Output the (x, y) coordinate of the center of the cell containing the given text.  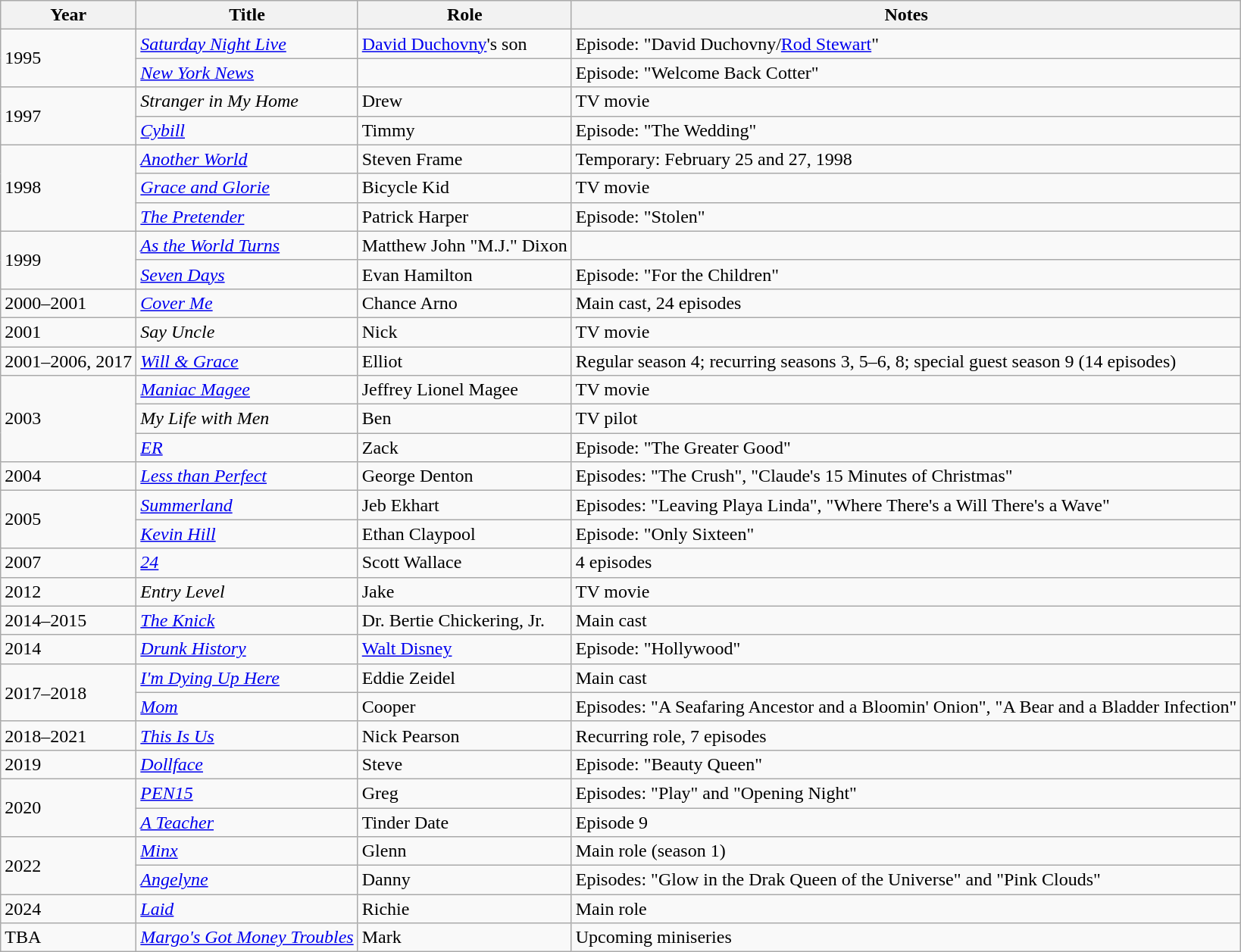
2024 (68, 909)
2014 (68, 649)
TV pilot (906, 419)
Chance Arno (464, 303)
Evan Hamilton (464, 274)
Role (464, 15)
Main role (season 1) (906, 851)
Less than Perfect (247, 476)
Seven Days (247, 274)
Temporary: February 25 and 27, 1998 (906, 159)
Episode: "The Greater Good" (906, 448)
Timmy (464, 130)
My Life with Men (247, 419)
2000–2001 (68, 303)
Danny (464, 880)
Nick (464, 332)
Walt Disney (464, 649)
Episode: "Only Sixteen" (906, 534)
Episode: "The Wedding" (906, 130)
Angelyne (247, 880)
PEN15 (247, 793)
2012 (68, 591)
George Denton (464, 476)
Steve (464, 764)
2020 (68, 807)
4 episodes (906, 563)
New York News (247, 73)
Tinder Date (464, 822)
Glenn (464, 851)
Dollface (247, 764)
Eddie Zeidel (464, 678)
2003 (68, 419)
Say Uncle (247, 332)
Zack (464, 448)
2007 (68, 563)
Episodes: "A Seafaring Ancestor and a Bloomin' Onion", "A Bear and a Bladder Infection" (906, 707)
Bicycle Kid (464, 188)
Stranger in My Home (247, 101)
Another World (247, 159)
Maniac Magee (247, 390)
Episodes: "Leaving Playa Linda", "Where There's a Will There's a Wave" (906, 505)
Minx (247, 851)
Episodes: "The Crush", "Claude's 15 Minutes of Christmas" (906, 476)
Scott Wallace (464, 563)
1999 (68, 260)
Kevin Hill (247, 534)
2014–2015 (68, 620)
The Knick (247, 620)
2004 (68, 476)
This Is Us (247, 735)
Ben (464, 419)
Jeffrey Lionel Magee (464, 390)
As the World Turns (247, 245)
1998 (68, 188)
1995 (68, 58)
2018–2021 (68, 735)
Laid (247, 909)
David Duchovny's son (464, 44)
Will & Grace (247, 361)
Mark (464, 938)
Cybill (247, 130)
Episode: "Beauty Queen" (906, 764)
Cover Me (247, 303)
2005 (68, 520)
Episodes: "Glow in the Drak Queen of the Universe" and "Pink Clouds" (906, 880)
Summerland (247, 505)
Ethan Claypool (464, 534)
2017–2018 (68, 692)
Patrick Harper (464, 217)
Episode: "Hollywood" (906, 649)
Dr. Bertie Chickering, Jr. (464, 620)
The Pretender (247, 217)
Episodes: "Play" and "Opening Night" (906, 793)
Grace and Glorie (247, 188)
24 (247, 563)
Episode: "David Duchovny/Rod Stewart" (906, 44)
Nick Pearson (464, 735)
Jake (464, 591)
Notes (906, 15)
Main cast, 24 episodes (906, 303)
I'm Dying Up Here (247, 678)
1997 (68, 116)
Steven Frame (464, 159)
Elliot (464, 361)
Matthew John "M.J." Dixon (464, 245)
Entry Level (247, 591)
Saturday Night Live (247, 44)
Upcoming miniseries (906, 938)
Drunk History (247, 649)
A Teacher (247, 822)
Regular season 4; recurring seasons 3, 5–6, 8; special guest season 9 (14 episodes) (906, 361)
2001 (68, 332)
Drew (464, 101)
Title (247, 15)
2022 (68, 866)
Mom (247, 707)
Main role (906, 909)
Cooper (464, 707)
Recurring role, 7 episodes (906, 735)
Episode: "For the Children" (906, 274)
2019 (68, 764)
Jeb Ekhart (464, 505)
Episode 9 (906, 822)
ER (247, 448)
Year (68, 15)
Episode: "Stolen" (906, 217)
Richie (464, 909)
Episode: "Welcome Back Cotter" (906, 73)
2001–2006, 2017 (68, 361)
TBA (68, 938)
Margo's Got Money Troubles (247, 938)
Greg (464, 793)
